Return [X, Y] of the center of cell containing provided text 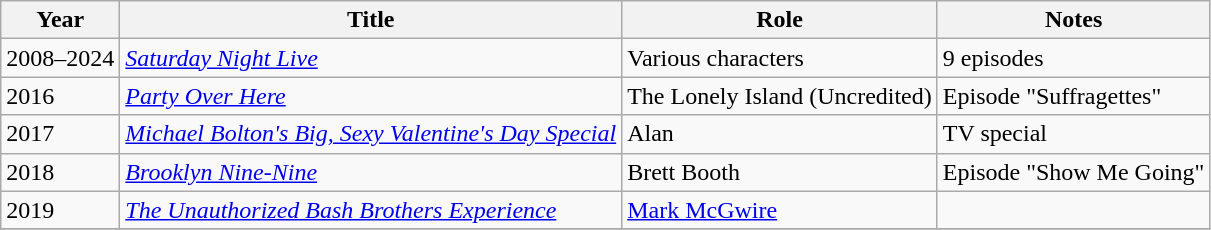
Mark McGwire [780, 210]
Alan [780, 134]
9 episodes [1074, 58]
Brooklyn Nine-Nine [371, 172]
2008–2024 [60, 58]
Episode "Show Me Going" [1074, 172]
Michael Bolton's Big, Sexy Valentine's Day Special [371, 134]
Brett Booth [780, 172]
The Unauthorized Bash Brothers Experience [371, 210]
Title [371, 20]
Role [780, 20]
2016 [60, 96]
Year [60, 20]
Episode "Suffragettes" [1074, 96]
2019 [60, 210]
TV special [1074, 134]
Notes [1074, 20]
The Lonely Island (Uncredited) [780, 96]
Various characters [780, 58]
Party Over Here [371, 96]
2017 [60, 134]
2018 [60, 172]
Saturday Night Live [371, 58]
